From the cell containing the given text, extract its center point as [X, Y] coordinate. 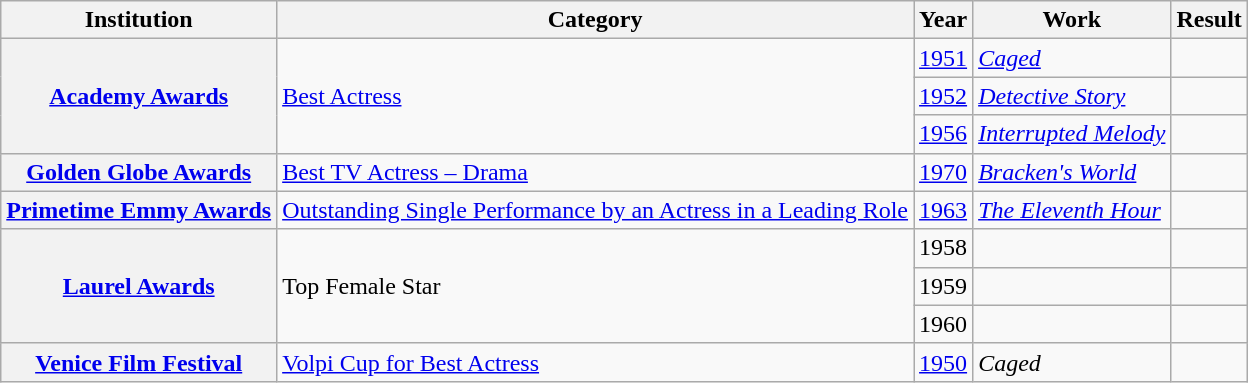
Institution [139, 20]
Primetime Emmy Awards [139, 210]
The Eleventh Hour [1072, 210]
Year [944, 20]
Category [596, 20]
1956 [944, 134]
1959 [944, 286]
1951 [944, 58]
1960 [944, 324]
1952 [944, 96]
Outstanding Single Performance by an Actress in a Leading Role [596, 210]
Laurel Awards [139, 286]
1958 [944, 248]
Volpi Cup for Best Actress [596, 362]
1950 [944, 362]
Work [1072, 20]
Venice Film Festival [139, 362]
1963 [944, 210]
Result [1209, 20]
Top Female Star [596, 286]
Bracken's World [1072, 172]
Best Actress [596, 96]
Detective Story [1072, 96]
Interrupted Melody [1072, 134]
Best TV Actress – Drama [596, 172]
Golden Globe Awards [139, 172]
Academy Awards [139, 96]
1970 [944, 172]
